Extract the [X, Y] coordinate from the center of the cell holding the provided text.  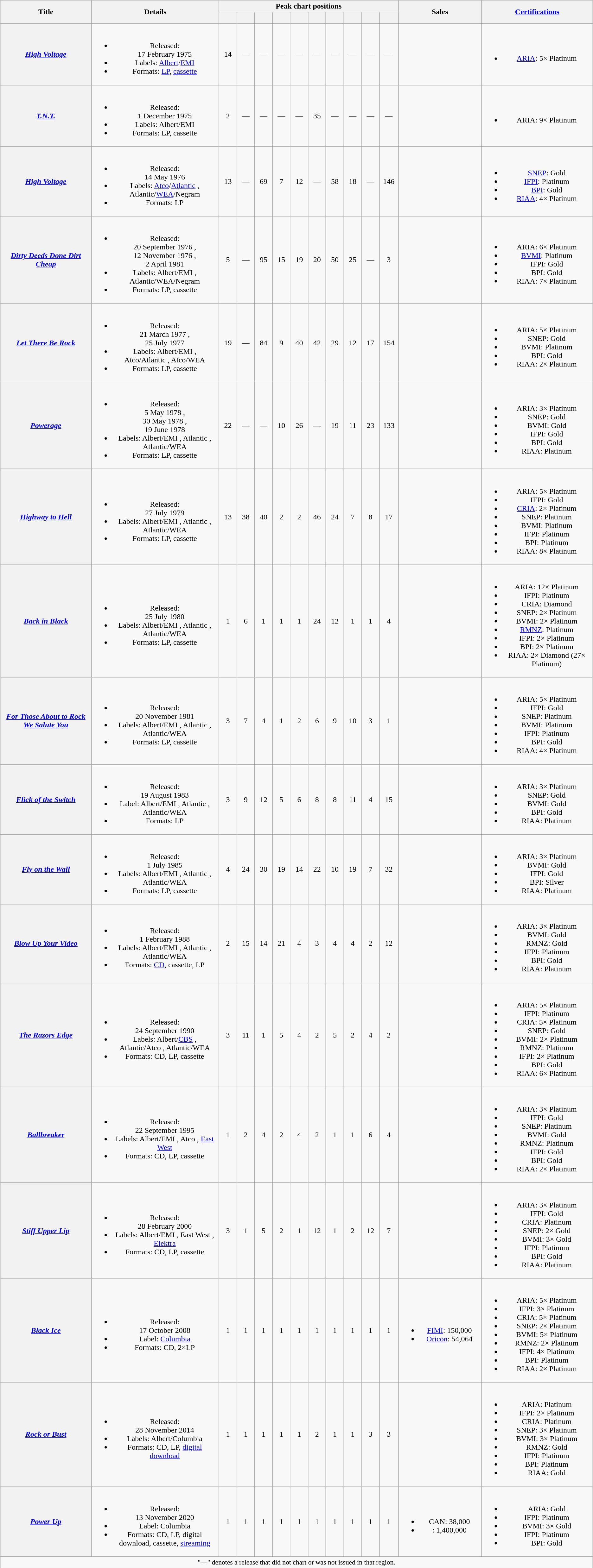
42 [317, 343]
ARIA: 3× PlatinumIFPI: GoldSNEP: PlatinumBVMI: GoldRMNZ: PlatinumIFPI: GoldBPI: GoldRIAA: 2× Platinum [537, 1135]
20 [317, 260]
The Razors Edge [46, 1035]
Certifications [537, 12]
29 [335, 343]
23 [370, 425]
38 [246, 517]
Released: 24 September 1990Labels: Albert/CBS , Atlantic/Atco , Atlantic/WEAFormats: CD, LP, cassette [155, 1035]
133 [389, 425]
Details [155, 12]
Fly on the Wall [46, 869]
30 [264, 869]
ARIA: 3× PlatinumBVMI: GoldRMNZ: GoldIFPI: PlatinumBPI: GoldRIAA: Platinum [537, 944]
Released:21 March 1977 ,25 July 1977 Labels: Albert/EMI , Atco/Atlantic , Atco/WEA Formats: LP, cassette [155, 343]
Released:5 May 1978 ,30 May 1978 ,19 June 1978 Labels: Albert/EMI , Atlantic , Atlantic/WEA Formats: LP, cassette [155, 425]
ARIA: 3× PlatinumIFPI: GoldCRIA: PlatinumSNEP: 2× GoldBVMI: 3× GoldIFPI: PlatinumBPI: GoldRIAA: Platinum [537, 1230]
35 [317, 116]
84 [264, 343]
Sales [440, 12]
CAN: 38,000: 1,400,000 [440, 1521]
"—" denotes a release that did not chart or was not issued in that region. [296, 1562]
Released: 22 September 1995Labels: Albert/EMI , Atco , East West Formats: CD, LP, cassette [155, 1135]
Power Up [46, 1521]
21 [281, 944]
Title [46, 12]
Released: 1 July 1985Labels: Albert/EMI , Atlantic , Atlantic/WEA Formats: LP, cassette [155, 869]
Released:14 May 1976Labels: Atco/Atlantic , Atlantic/WEA/Negram Formats: LP [155, 182]
Powerage [46, 425]
ARIA: 3× PlatinumBVMI: GoldIFPI: GoldBPI: SilverRIAA: Platinum [537, 869]
Released: 19 August 1983Label: Albert/EMI , Atlantic , Atlantic/WEA Formats: LP [155, 800]
Let There Be Rock [46, 343]
146 [389, 182]
46 [317, 517]
25 [353, 260]
ARIA: 6× PlatinumBVMI: PlatinumIFPI: GoldBPI: GoldRIAA: 7× Platinum [537, 260]
26 [299, 425]
Released:1 December 1975Labels: Albert/EMI Formats: LP, cassette [155, 116]
18 [353, 182]
T.N.T. [46, 116]
Back in Black [46, 621]
Peak chart positions [309, 6]
Flick of the Switch [46, 800]
Released: 20 November 1981Labels: Albert/EMI , Atlantic , Atlantic/WEA Formats: LP, cassette [155, 721]
Rock or Bust [46, 1434]
Black Ice [46, 1330]
Released: 1 February 1988Labels: Albert/EMI , Atlantic , Atlantic/WEA Formats: CD, cassette, LP [155, 944]
Released: 28 February 2000Labels: Albert/EMI , East West , Elektra Formats: CD, LP, cassette [155, 1230]
32 [389, 869]
Dirty Deeds Done Dirt Cheap [46, 260]
Blow Up Your Video [46, 944]
Released: 13 November 2020Label: ColumbiaFormats: CD, LP, digital download, cassette, streaming [155, 1521]
ARIA: GoldIFPI: PlatinumBVMI: 3× GoldIFPI: PlatinumBPI: Gold [537, 1521]
50 [335, 260]
ARIA: 3× PlatinumSNEP: GoldBVMI: GoldIFPI: GoldBPI: GoldRIAA: Platinum [537, 425]
ARIA: 5× PlatinumIFPI: PlatinumCRIA: 5× PlatinumSNEP: GoldBVMI: 2× PlatinumRMNZ: PlatinumIFPI: 2× PlatinumBPI: GoldRIAA: 6× Platinum [537, 1035]
ARIA: 3× PlatinumSNEP: GoldBVMI: GoldBPI: GoldRIAA: Platinum [537, 800]
58 [335, 182]
Released: 28 November 2014Labels: Albert/Columbia Formats: CD, LP, digital download [155, 1434]
Released: 27 July 1979Labels: Albert/EMI , Atlantic , Atlantic/WEA Formats: LP, cassette [155, 517]
ARIA: 5× PlatinumIFPI: 3× PlatinumCRIA: 5× PlatinumSNEP: 2× PlatinumBVMI: 5× PlatinumRMNZ: 2× PlatinumIFPI: 4× PlatinumBPI: PlatinumRIAA: 2× Platinum [537, 1330]
ARIA: PlatinumIFPI: 2× PlatinumCRIA: PlatinumSNEP: 3× PlatinumBVMI: 3× PlatinumRMNZ: GoldIFPI: PlatinumBPI: PlatinumRIAA: Gold [537, 1434]
Released: 25 July 1980Labels: Albert/EMI , Atlantic , Atlantic/WEA Formats: LP, cassette [155, 621]
Released: 17 October 2008Label: Columbia Formats: CD, 2×LP [155, 1330]
FIMI: 150,000Oricon: 54,064 [440, 1330]
Ballbreaker [46, 1135]
Stiff Upper Lip [46, 1230]
ARIA: 5× PlatinumIFPI: GoldSNEP: PlatinumBVMI: PlatinumIFPI: PlatinumBPI: GoldRIAA: 4× Platinum [537, 721]
95 [264, 260]
ARIA: 5× Platinum [537, 54]
69 [264, 182]
Released:20 September 1976 ,12 November 1976 ,2 April 1981 Labels: Albert/EMI , Atlantic/WEA/Negram Formats: LP, cassette [155, 260]
Highway to Hell [46, 517]
ARIA: 5× PlatinumSNEP: GoldBVMI: PlatinumBPI: GoldRIAA: 2× Platinum [537, 343]
ARIA: 9× Platinum [537, 116]
For Those About to Rock We Salute You [46, 721]
154 [389, 343]
ARIA: 5× PlatinumIFPI: GoldCRIA: 2× PlatinumSNEP: PlatinumBVMI: PlatinumIFPI: PlatinumBPI: PlatinumRIAA: 8× Platinum [537, 517]
Released:17 February 1975Labels: Albert/EMI Formats: LP, cassette [155, 54]
SNEP: GoldIFPI: PlatinumBPI: GoldRIAA: 4× Platinum [537, 182]
